Provide the [X, Y] coordinate of the cell's center where the given text is located.  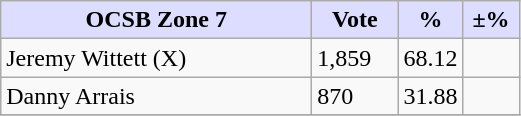
% [430, 20]
31.88 [430, 96]
1,859 [355, 58]
68.12 [430, 58]
Jeremy Wittett (X) [156, 58]
Danny Arrais [156, 96]
±% [491, 20]
870 [355, 96]
Vote [355, 20]
OCSB Zone 7 [156, 20]
